Find where the given text appears and provide that cell's center as (X, Y) coordinate. 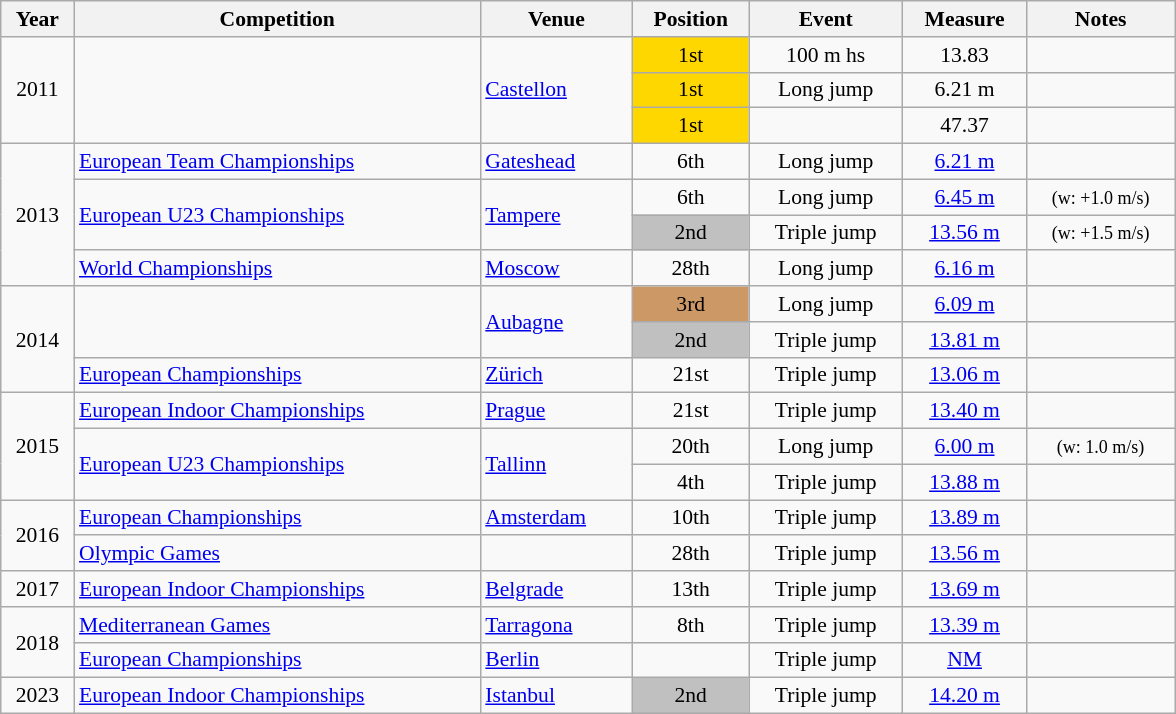
Notes (1100, 19)
13.06 m (965, 375)
2016 (38, 536)
Castellon (556, 90)
6.09 m (965, 304)
2014 (38, 340)
47.37 (965, 126)
Tarragona (556, 625)
Competition (277, 19)
Tallinn (556, 464)
Olympic Games (277, 554)
13.40 m (965, 411)
13.69 m (965, 589)
13th (691, 589)
6.45 m (965, 197)
2017 (38, 589)
(w: 1.0 m/s) (1100, 447)
NM (965, 660)
Belgrade (556, 589)
(w: +1.5 m/s) (1100, 233)
Prague (556, 411)
Gateshead (556, 162)
13.89 m (965, 518)
2018 (38, 642)
Aubagne (556, 322)
6.00 m (965, 447)
100 m hs (826, 55)
Measure (965, 19)
13.39 m (965, 625)
Amsterdam (556, 518)
2023 (38, 696)
2011 (38, 90)
Berlin (556, 660)
Mediterranean Games (277, 625)
(w: +1.0 m/s) (1100, 197)
Zürich (556, 375)
4th (691, 482)
European Team Championships (277, 162)
3rd (691, 304)
20th (691, 447)
10th (691, 518)
World Championships (277, 269)
Venue (556, 19)
13.88 m (965, 482)
14.20 m (965, 696)
13.83 (965, 55)
Position (691, 19)
Istanbul (556, 696)
2015 (38, 446)
Moscow (556, 269)
13.81 m (965, 340)
Event (826, 19)
Tampere (556, 214)
2013 (38, 215)
6.16 m (965, 269)
Year (38, 19)
8th (691, 625)
